Return the (X, Y) coordinate for the center point of the cell that contains the specified text.  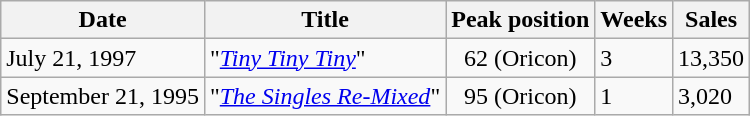
95 (Oricon) (520, 96)
Date (103, 20)
13,350 (712, 58)
"Tiny Tiny Tiny" (324, 58)
Title (324, 20)
3 (634, 58)
Weeks (634, 20)
3,020 (712, 96)
September 21, 1995 (103, 96)
Peak position (520, 20)
62 (Oricon) (520, 58)
1 (634, 96)
July 21, 1997 (103, 58)
"The Singles Re-Mixed" (324, 96)
Sales (712, 20)
